For the text-containing cell, return its midpoint in [X, Y] coordinate format. 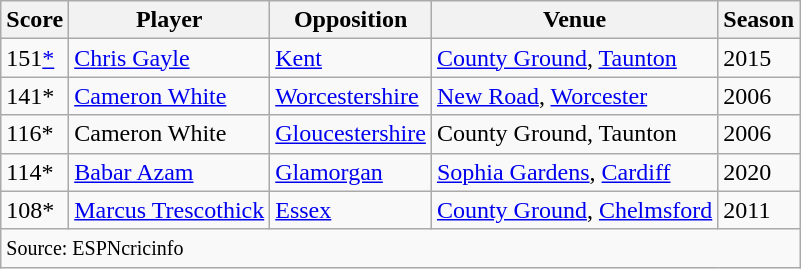
108* [35, 210]
116* [35, 134]
New Road, Worcester [574, 96]
Babar Azam [170, 172]
Season [759, 20]
Essex [351, 210]
Glamorgan [351, 172]
Marcus Trescothick [170, 210]
Kent [351, 58]
County Ground, Chelmsford [574, 210]
Gloucestershire [351, 134]
141* [35, 96]
Worcestershire [351, 96]
Opposition [351, 20]
Sophia Gardens, Cardiff [574, 172]
2020 [759, 172]
2015 [759, 58]
Source: ESPNcricinfo [400, 248]
114* [35, 172]
Venue [574, 20]
Chris Gayle [170, 58]
Score [35, 20]
Player [170, 20]
151* [35, 58]
2011 [759, 210]
